Return (x, y) of the center of cell containing provided text 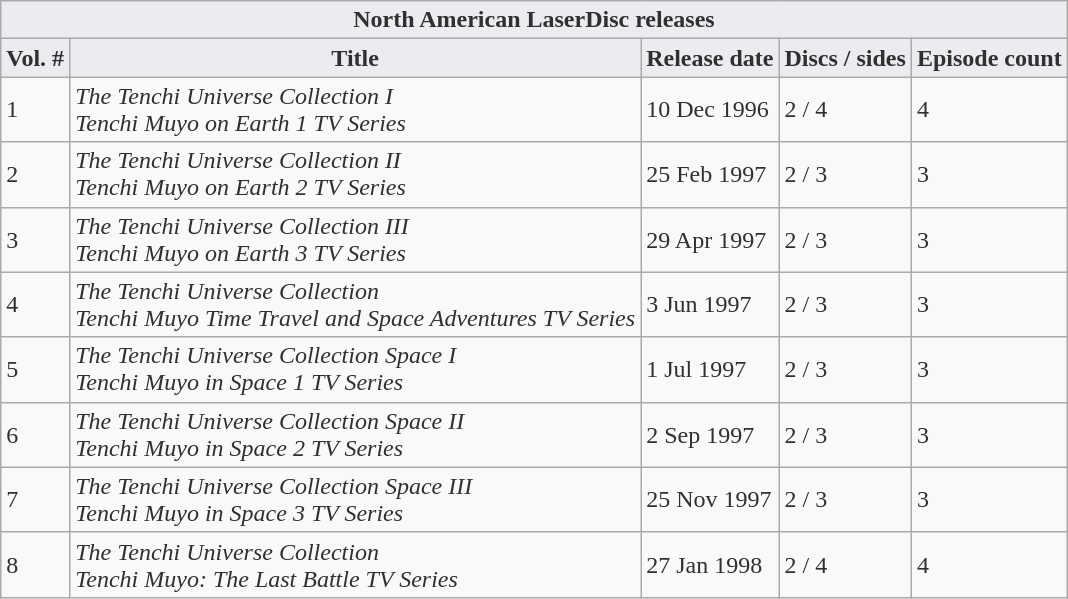
The Tenchi Universe Collection Space ITenchi Muyo in Space 1 TV Series (356, 370)
North American LaserDisc releases (534, 20)
Release date (710, 58)
29 Apr 1997 (710, 240)
7 (36, 500)
The Tenchi Universe CollectionTenchi Muyo Time Travel and Space Adventures TV Series (356, 304)
Vol. # (36, 58)
The Tenchi Universe Collection Space IIITenchi Muyo in Space 3 TV Series (356, 500)
Episode count (989, 58)
8 (36, 564)
The Tenchi Universe Collection IIITenchi Muyo on Earth 3 TV Series (356, 240)
25 Nov 1997 (710, 500)
The Tenchi Universe CollectionTenchi Muyo: The Last Battle TV Series (356, 564)
27 Jan 1998 (710, 564)
The Tenchi Universe Collection ITenchi Muyo on Earth 1 TV Series (356, 110)
The Tenchi Universe Collection Space IITenchi Muyo in Space 2 TV Series (356, 434)
Discs / sides (845, 58)
2 Sep 1997 (710, 434)
6 (36, 434)
3 Jun 1997 (710, 304)
25 Feb 1997 (710, 174)
1 (36, 110)
5 (36, 370)
10 Dec 1996 (710, 110)
Title (356, 58)
The Tenchi Universe Collection IITenchi Muyo on Earth 2 TV Series (356, 174)
2 (36, 174)
1 Jul 1997 (710, 370)
